Return the (X, Y) coordinate for the center point of the cell that contains the specified text.  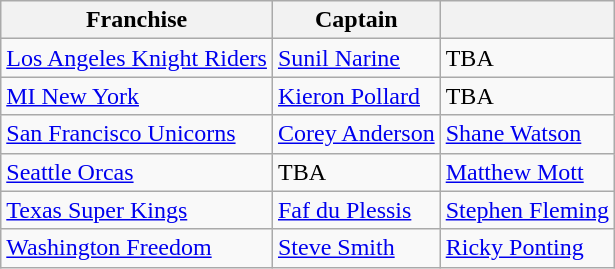
Stephen Fleming (527, 210)
San Francisco Unicorns (137, 134)
Seattle Orcas (137, 172)
Steve Smith (356, 248)
Texas Super Kings (137, 210)
Faf du Plessis (356, 210)
Matthew Mott (527, 172)
Franchise (137, 20)
Shane Watson (527, 134)
Corey Anderson (356, 134)
MI New York (137, 96)
Ricky Ponting (527, 248)
Captain (356, 20)
Sunil Narine (356, 58)
Los Angeles Knight Riders (137, 58)
Kieron Pollard (356, 96)
Washington Freedom (137, 248)
